Search for the cell housing the specified text and yield its (x, y) center coordinate. 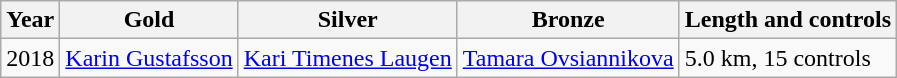
Bronze (568, 20)
2018 (30, 58)
5.0 km, 15 controls (788, 58)
Length and controls (788, 20)
Kari Timenes Laugen (348, 58)
Tamara Ovsiannikova (568, 58)
Gold (149, 20)
Year (30, 20)
Silver (348, 20)
Karin Gustafsson (149, 58)
